Provide the (X, Y) coordinate of the cell's center where the given text is located.  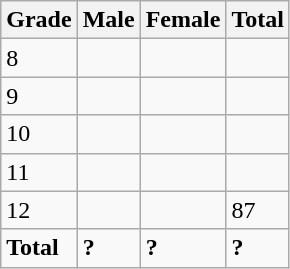
11 (39, 172)
87 (258, 210)
10 (39, 134)
12 (39, 210)
9 (39, 96)
Grade (39, 20)
Male (108, 20)
Female (183, 20)
8 (39, 58)
